Scan for the cell matching the given text and deliver its (x, y) coordinate at center. 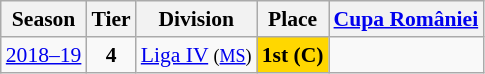
2018–19 (44, 55)
Place (293, 19)
Tier (110, 19)
Cupa României (406, 19)
Division (196, 19)
1st (C) (293, 55)
4 (110, 55)
Season (44, 19)
Liga IV (MS) (196, 55)
